Return (X, Y) of the center of cell containing provided text 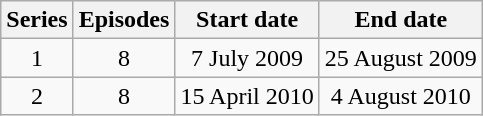
1 (37, 58)
Episodes (124, 20)
2 (37, 96)
7 July 2009 (247, 58)
Series (37, 20)
15 April 2010 (247, 96)
4 August 2010 (400, 96)
25 August 2009 (400, 58)
Start date (247, 20)
End date (400, 20)
